Extract the (X, Y) coordinate from the center of the cell holding the provided text.  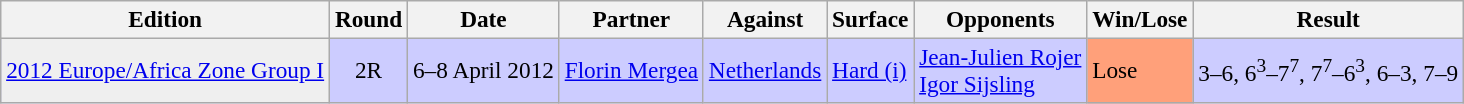
Lose (1140, 70)
Result (1328, 19)
Jean-Julien Rojer Igor Sijsling (1000, 70)
Partner (631, 19)
3–6, 63–77, 77–63, 6–3, 7–9 (1328, 70)
2R (369, 70)
Surface (870, 19)
2012 Europe/Africa Zone Group I (166, 70)
6–8 April 2012 (484, 70)
Win/Lose (1140, 19)
Edition (166, 19)
Against (764, 19)
Florin Mergea (631, 70)
Hard (i) (870, 70)
Netherlands (764, 70)
Opponents (1000, 19)
Date (484, 19)
Round (369, 19)
